Find where the given text appears and provide that cell's center as (x, y) coordinate. 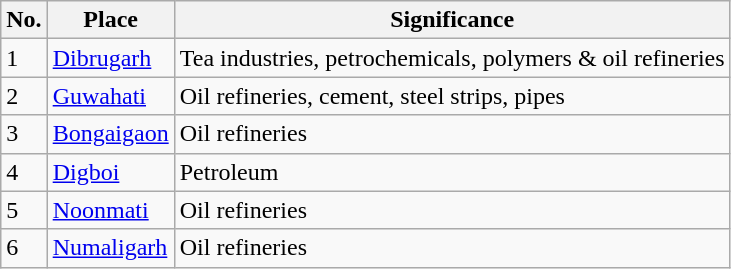
Petroleum (452, 172)
2 (24, 96)
Numaligarh (110, 248)
Dibrugarh (110, 58)
Place (110, 20)
6 (24, 248)
Guwahati (110, 96)
Bongaigaon (110, 134)
3 (24, 134)
Oil refineries, cement, steel strips, pipes (452, 96)
5 (24, 210)
1 (24, 58)
4 (24, 172)
Digboi (110, 172)
Tea industries, petrochemicals, polymers & oil refineries (452, 58)
No. (24, 20)
Noonmati (110, 210)
Significance (452, 20)
